Pinpoint the cell where the given text exists, returning its (x, y) midpoint coordinate. 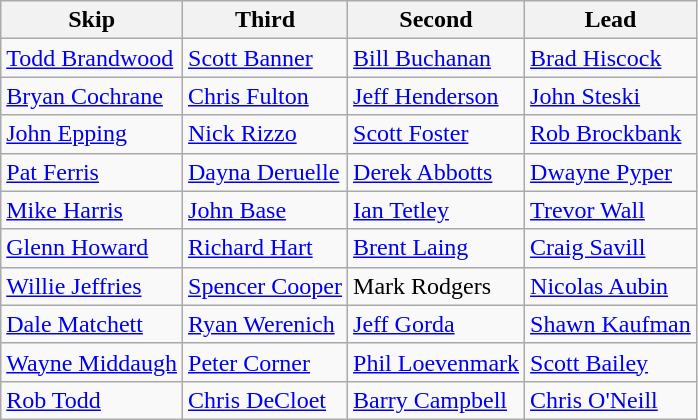
Chris Fulton (266, 96)
Spencer Cooper (266, 286)
Wayne Middaugh (92, 362)
John Steski (611, 96)
Pat Ferris (92, 172)
Scott Bailey (611, 362)
Trevor Wall (611, 210)
Jeff Gorda (436, 324)
Ian Tetley (436, 210)
Third (266, 20)
Nicolas Aubin (611, 286)
Bill Buchanan (436, 58)
Bryan Cochrane (92, 96)
Jeff Henderson (436, 96)
Willie Jeffries (92, 286)
Mark Rodgers (436, 286)
Lead (611, 20)
Scott Banner (266, 58)
Peter Corner (266, 362)
Dale Matchett (92, 324)
Ryan Werenich (266, 324)
John Base (266, 210)
Scott Foster (436, 134)
Dwayne Pyper (611, 172)
Glenn Howard (92, 248)
Second (436, 20)
Richard Hart (266, 248)
Dayna Deruelle (266, 172)
Rob Brockbank (611, 134)
Mike Harris (92, 210)
Barry Campbell (436, 400)
Brad Hiscock (611, 58)
Derek Abbotts (436, 172)
Brent Laing (436, 248)
Shawn Kaufman (611, 324)
Craig Savill (611, 248)
Phil Loevenmark (436, 362)
Rob Todd (92, 400)
Todd Brandwood (92, 58)
John Epping (92, 134)
Nick Rizzo (266, 134)
Skip (92, 20)
Chris O'Neill (611, 400)
Chris DeCloet (266, 400)
